Return the (x, y) coordinate for the center point of the cell that contains the specified text.  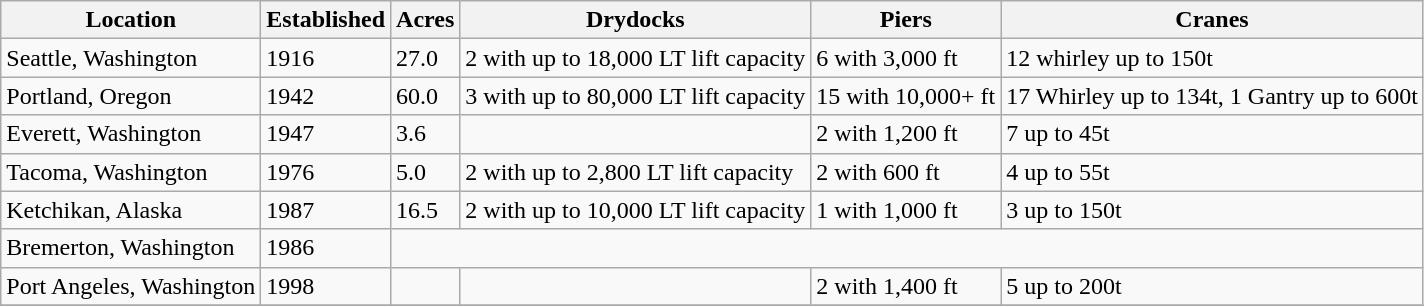
1942 (326, 96)
1 with 1,000 ft (906, 210)
4 up to 55t (1212, 172)
Ketchikan, Alaska (131, 210)
7 up to 45t (1212, 134)
6 with 3,000 ft (906, 58)
Drydocks (636, 20)
2 with 1,400 ft (906, 286)
1998 (326, 286)
1916 (326, 58)
2 with up to 10,000 LT lift capacity (636, 210)
1976 (326, 172)
3 up to 150t (1212, 210)
2 with 1,200 ft (906, 134)
27.0 (426, 58)
Seattle, Washington (131, 58)
2 with up to 2,800 LT lift capacity (636, 172)
16.5 (426, 210)
5 up to 200t (1212, 286)
Everett, Washington (131, 134)
60.0 (426, 96)
Port Angeles, Washington (131, 286)
Cranes (1212, 20)
3.6 (426, 134)
3 with up to 80,000 LT lift capacity (636, 96)
2 with 600 ft (906, 172)
Acres (426, 20)
5.0 (426, 172)
1986 (326, 248)
2 with up to 18,000 LT lift capacity (636, 58)
Bremerton, Washington (131, 248)
Tacoma, Washington (131, 172)
17 Whirley up to 134t, 1 Gantry up to 600t (1212, 96)
12 whirley up to 150t (1212, 58)
Established (326, 20)
15 with 10,000+ ft (906, 96)
Location (131, 20)
1987 (326, 210)
1947 (326, 134)
Portland, Oregon (131, 96)
Piers (906, 20)
